Detect which cell encompasses the target text, then output its (x, y) center coordinate. 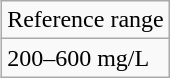
Reference range (86, 20)
200–600 mg/L (86, 58)
